From the cell containing the given text, extract its center point as [X, Y] coordinate. 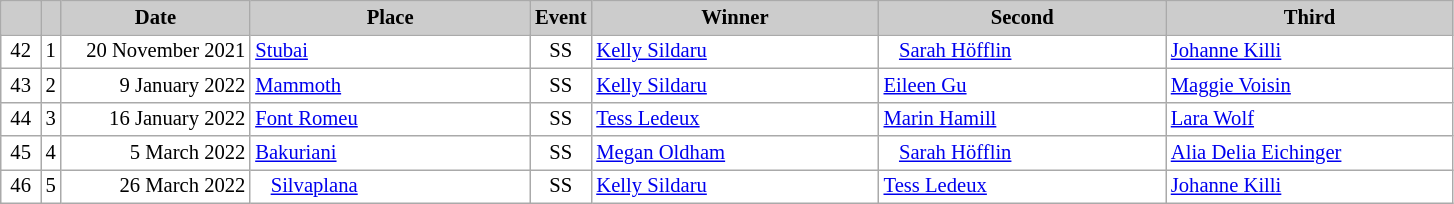
Megan Oldham [734, 153]
Winner [734, 17]
Mammoth [390, 85]
Bakuriani [390, 153]
46 [21, 186]
Marin Hamill [1022, 119]
Eileen Gu [1022, 85]
26 March 2022 [156, 186]
20 November 2021 [156, 51]
42 [21, 51]
Lara Wolf [1310, 119]
Font Romeu [390, 119]
Second [1022, 17]
Silvaplana [390, 186]
Alia Delia Eichinger [1310, 153]
Place [390, 17]
Event [560, 17]
16 January 2022 [156, 119]
Date [156, 17]
5 March 2022 [156, 153]
Maggie Voisin [1310, 85]
Stubai [390, 51]
4 [50, 153]
1 [50, 51]
Third [1310, 17]
44 [21, 119]
2 [50, 85]
5 [50, 186]
9 January 2022 [156, 85]
3 [50, 119]
45 [21, 153]
43 [21, 85]
